Return (X, Y) of the center of cell containing provided text 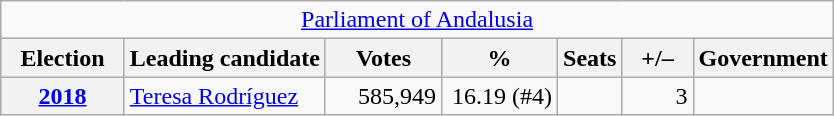
2018 (63, 96)
+/– (658, 58)
Votes (383, 58)
Parliament of Andalusia (418, 20)
Election (63, 58)
3 (658, 96)
16.19 (#4) (499, 96)
Government (763, 58)
Seats (590, 58)
Teresa Rodríguez (224, 96)
585,949 (383, 96)
% (499, 58)
Leading candidate (224, 58)
